Scan for the cell matching the given text and deliver its [X, Y] coordinate at center. 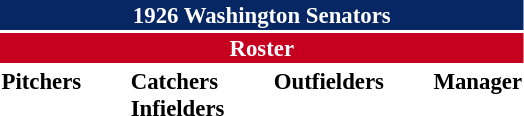
Roster [262, 48]
1926 Washington Senators [262, 15]
